Detect which cell encompasses the target text, then output its [x, y] center coordinate. 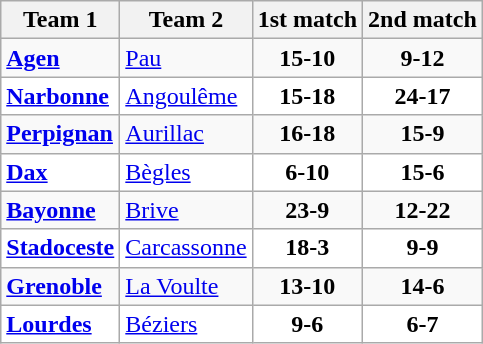
18-3 [307, 248]
6-7 [423, 324]
6-10 [307, 172]
Grenoble [60, 286]
Carcassonne [186, 248]
1st match [307, 20]
2nd match [423, 20]
15-6 [423, 172]
Bègles [186, 172]
9-9 [423, 248]
Team 2 [186, 20]
23-9 [307, 210]
Dax [60, 172]
Lourdes [60, 324]
13-10 [307, 286]
Perpignan [60, 134]
Angoulême [186, 96]
Agen [60, 58]
Aurillac [186, 134]
16-18 [307, 134]
14-6 [423, 286]
Brive [186, 210]
15-9 [423, 134]
Pau [186, 58]
15-18 [307, 96]
9-12 [423, 58]
Bayonne [60, 210]
Stadoceste [60, 248]
24-17 [423, 96]
15-10 [307, 58]
Béziers [186, 324]
La Voulte [186, 286]
9-6 [307, 324]
12-22 [423, 210]
Narbonne [60, 96]
Team 1 [60, 20]
